Search for the cell housing the specified text and yield its [x, y] center coordinate. 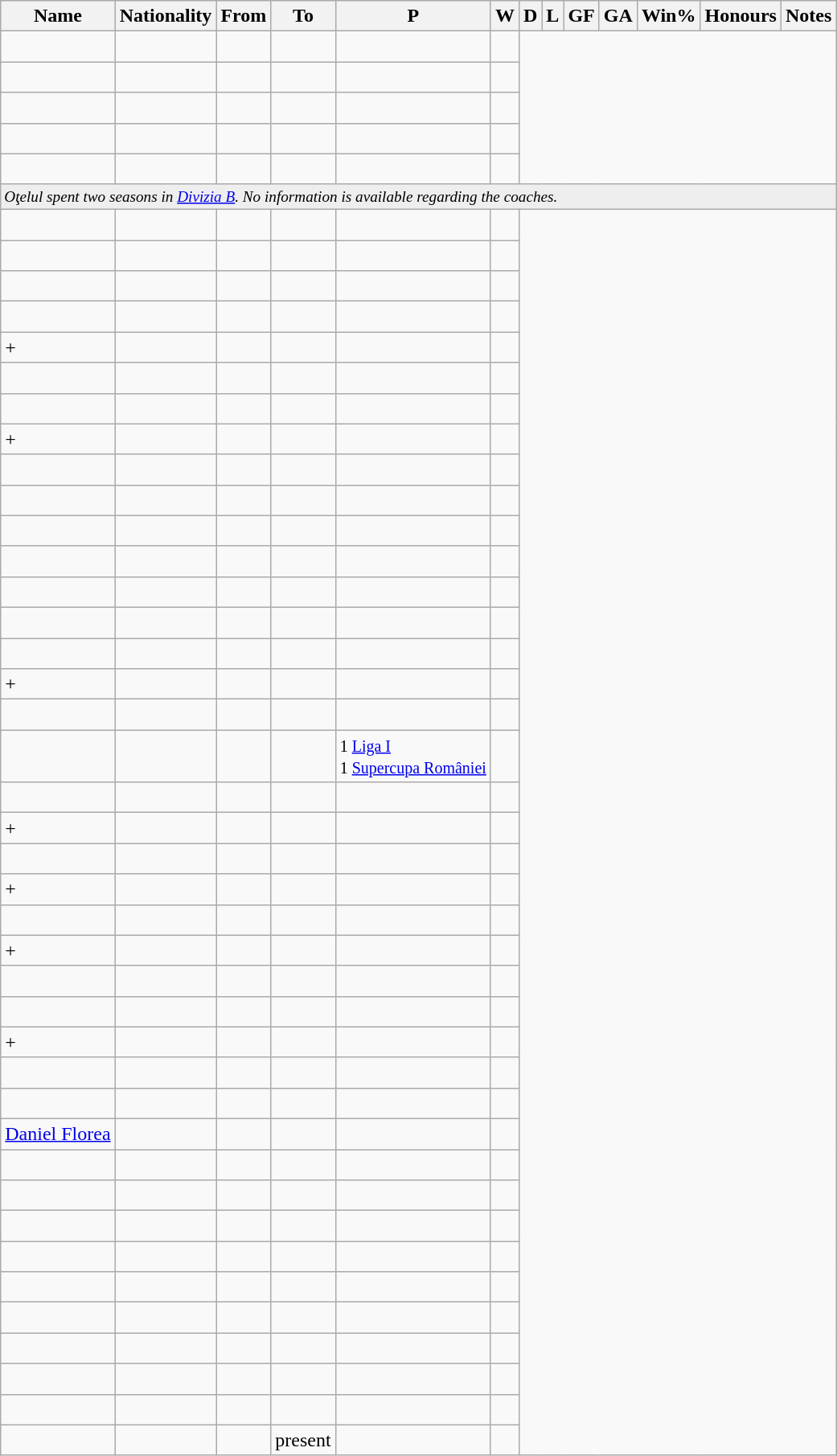
D [530, 16]
W [505, 16]
Notes [808, 16]
Name [58, 16]
From [244, 16]
GA [617, 16]
Win% [669, 16]
L [553, 16]
Oţelul spent two seasons in Divizia B. No information is available regarding the coaches. [418, 197]
present [303, 1440]
1 Liga I1 Supercupa României [413, 756]
GF [581, 16]
Nationality [166, 16]
Daniel Florea [58, 1134]
To [303, 16]
Honours [741, 16]
P [413, 16]
